Search for the cell housing the specified text and yield its (X, Y) center coordinate. 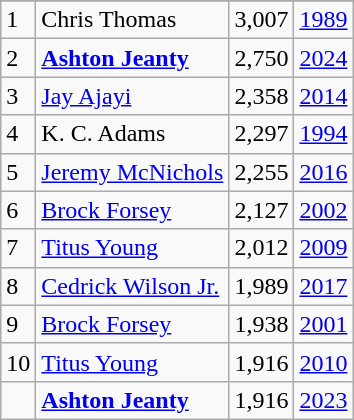
6 (18, 210)
Chris Thomas (132, 20)
2,127 (262, 210)
2010 (324, 362)
1,989 (262, 286)
Jay Ajayi (132, 96)
5 (18, 172)
1,938 (262, 324)
Jeremy McNichols (132, 172)
2,255 (262, 172)
3,007 (262, 20)
2017 (324, 286)
4 (18, 134)
2,750 (262, 58)
2014 (324, 96)
2 (18, 58)
1989 (324, 20)
10 (18, 362)
2016 (324, 172)
2023 (324, 400)
2001 (324, 324)
2009 (324, 248)
7 (18, 248)
2,297 (262, 134)
2024 (324, 58)
9 (18, 324)
1994 (324, 134)
2,012 (262, 248)
1 (18, 20)
2,358 (262, 96)
2002 (324, 210)
K. C. Adams (132, 134)
8 (18, 286)
Cedrick Wilson Jr. (132, 286)
3 (18, 96)
